For the text-containing cell, return its midpoint in (x, y) coordinate format. 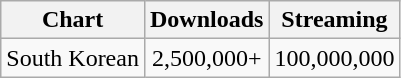
Streaming (334, 20)
Chart (73, 20)
100,000,000 (334, 58)
2,500,000+ (206, 58)
Downloads (206, 20)
South Korean (73, 58)
